Search for the cell housing the specified text and yield its (X, Y) center coordinate. 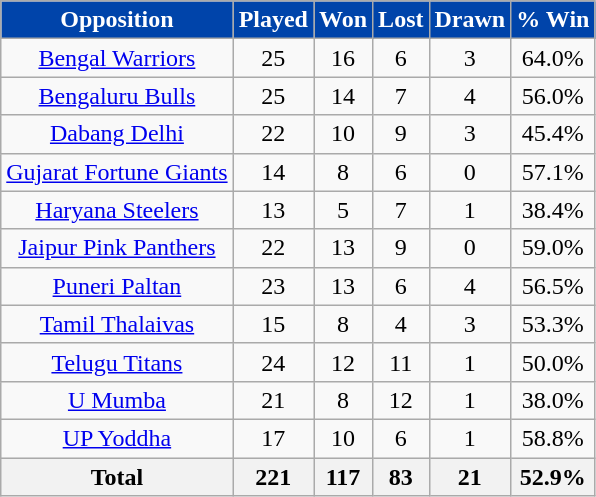
38.4% (553, 210)
UP Yoddha (117, 438)
Lost (401, 20)
16 (344, 58)
24 (273, 362)
11 (401, 362)
Opposition (117, 20)
45.4% (553, 134)
Dabang Delhi (117, 134)
17 (273, 438)
59.0% (553, 248)
Tamil Thalaivas (117, 324)
56.0% (553, 96)
5 (344, 210)
Gujarat Fortune Giants (117, 172)
58.8% (553, 438)
23 (273, 286)
Jaipur Pink Panthers (117, 248)
57.1% (553, 172)
Drawn (470, 20)
64.0% (553, 58)
Bengal Warriors (117, 58)
Bengaluru Bulls (117, 96)
Telugu Titans (117, 362)
83 (401, 477)
52.9% (553, 477)
117 (344, 477)
% Win (553, 20)
U Mumba (117, 400)
38.0% (553, 400)
Haryana Steelers (117, 210)
221 (273, 477)
Won (344, 20)
53.3% (553, 324)
Total (117, 477)
15 (273, 324)
Played (273, 20)
50.0% (553, 362)
Puneri Paltan (117, 286)
56.5% (553, 286)
